Find where the given text appears and provide that cell's center as (x, y) coordinate. 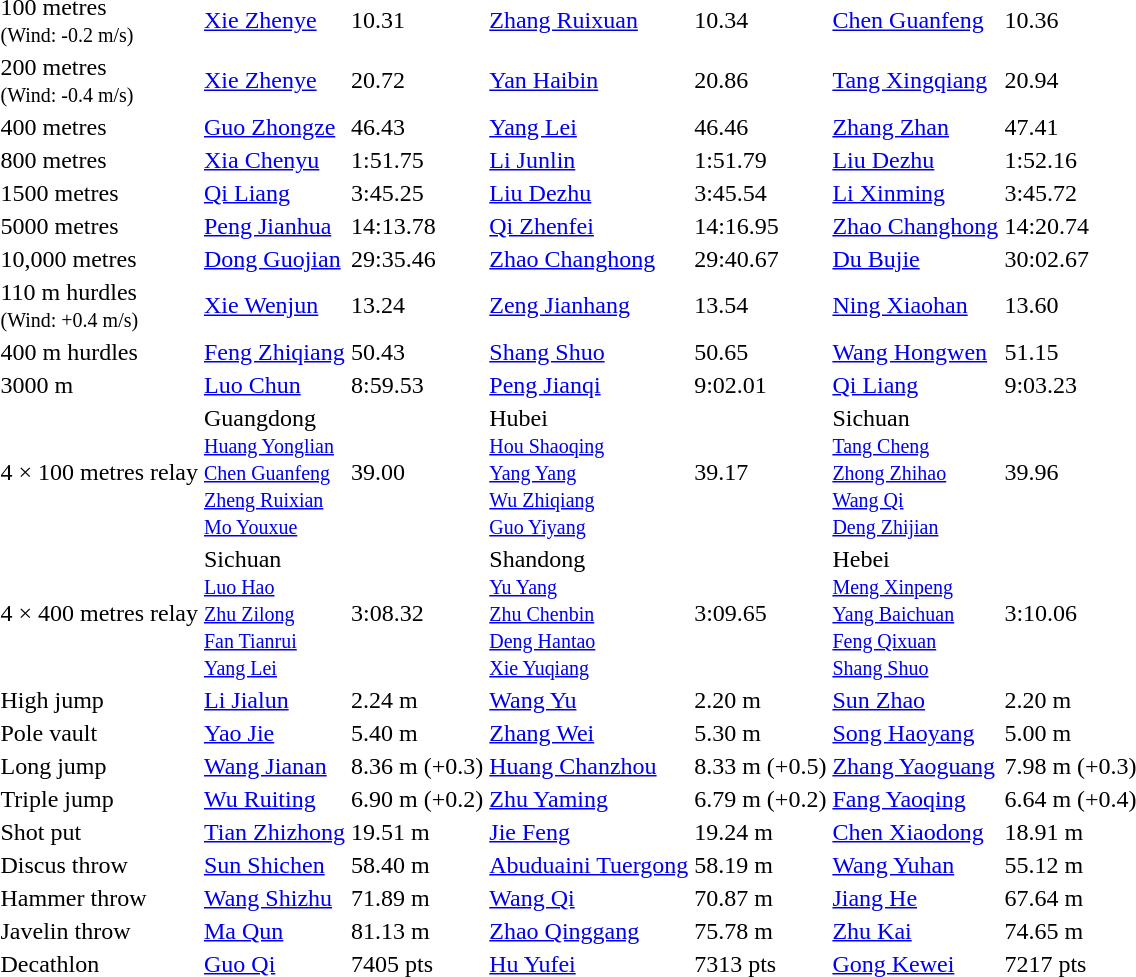
Tian Zhizhong (274, 832)
Li Xinming (916, 193)
Yan Haibin (589, 80)
39.17 (760, 472)
Du Bujie (916, 259)
Zeng Jianhang (589, 306)
ShandongYu YangZhu ChenbinDeng HantaoXie Yuqiang (589, 613)
Ma Qun (274, 931)
Zhu Yaming (589, 799)
14:13.78 (418, 226)
71.89 m (418, 898)
Sun Zhao (916, 700)
Wang Shizhu (274, 898)
5.40 m (418, 733)
2.24 m (418, 700)
19.51 m (418, 832)
46.43 (418, 127)
Dong Guojian (274, 259)
Wu Ruiting (274, 799)
70.87 m (760, 898)
5.30 m (760, 733)
6.79 m (+0.2) (760, 799)
13.54 (760, 306)
Tang Xingqiang (916, 80)
39.00 (418, 472)
Jie Feng (589, 832)
Wang Jianan (274, 766)
3:08.32 (418, 613)
Wang Qi (589, 898)
Abuduaini Tuergong (589, 865)
Shang Shuo (589, 352)
Feng Zhiqiang (274, 352)
6.90 m (+0.2) (418, 799)
19.24 m (760, 832)
8.33 m (+0.5) (760, 766)
Qi Zhenfei (589, 226)
Huang Chanzhou (589, 766)
Chen Xiaodong (916, 832)
3:45.25 (418, 193)
HebeiMeng XinpengYang BaichuanFeng QixuanShang Shuo (916, 613)
Xia Chenyu (274, 160)
1:51.79 (760, 160)
58.40 m (418, 865)
3:09.65 (760, 613)
Zhu Kai (916, 931)
Luo Chun (274, 385)
Peng Jianqi (589, 385)
Sun Shichen (274, 865)
SichuanLuo HaoZhu ZilongFan TianruiYang Lei (274, 613)
14:16.95 (760, 226)
9:02.01 (760, 385)
Peng Jianhua (274, 226)
Guo Zhongze (274, 127)
20.72 (418, 80)
Zhang Yaoguang (916, 766)
SichuanTang ChengZhong ZhihaoWang QiDeng Zhijian (916, 472)
46.46 (760, 127)
8.36 m (+0.3) (418, 766)
Wang Yuhan (916, 865)
Yao Jie (274, 733)
50.43 (418, 352)
Zhang Zhan (916, 127)
50.65 (760, 352)
Ning Xiaohan (916, 306)
1:51.75 (418, 160)
75.78 m (760, 931)
Wang Yu (589, 700)
Xie Wenjun (274, 306)
Zhang Wei (589, 733)
3:45.54 (760, 193)
Zhao Qinggang (589, 931)
GuangdongHuang YonglianChen GuanfengZheng RuixianMo Youxue (274, 472)
Fang Yaoqing (916, 799)
Song Haoyang (916, 733)
Li Jialun (274, 700)
HubeiHou ShaoqingYang YangWu ZhiqiangGuo Yiyang (589, 472)
29:35.46 (418, 259)
81.13 m (418, 931)
2.20 m (760, 700)
29:40.67 (760, 259)
58.19 m (760, 865)
Li Junlin (589, 160)
Jiang He (916, 898)
8:59.53 (418, 385)
13.24 (418, 306)
Wang Hongwen (916, 352)
Yang Lei (589, 127)
20.86 (760, 80)
Xie Zhenye (274, 80)
